Pinpoint the cell where the given text exists, returning its (X, Y) midpoint coordinate. 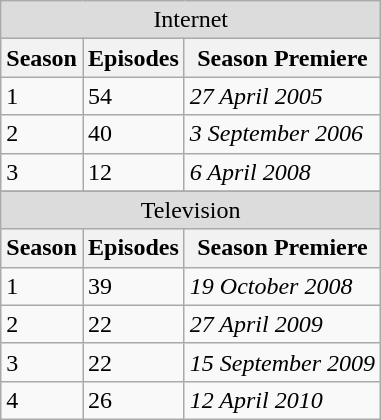
40 (133, 134)
4 (42, 400)
6 April 2008 (282, 172)
39 (133, 286)
15 September 2009 (282, 362)
3 September 2006 (282, 134)
26 (133, 400)
27 April 2005 (282, 96)
27 April 2009 (282, 324)
12 (133, 172)
19 October 2008 (282, 286)
Internet (191, 20)
12 April 2010 (282, 400)
Television (191, 210)
54 (133, 96)
